Search for the cell housing the specified text and yield its (X, Y) center coordinate. 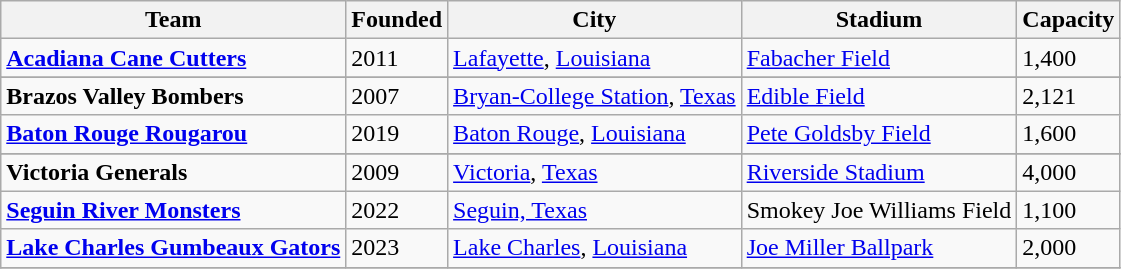
2009 (397, 172)
Team (174, 20)
Seguin, Texas (595, 210)
Riverside Stadium (879, 172)
Lake Charles, Louisiana (595, 248)
Edible Field (879, 96)
1,400 (1068, 58)
Victoria, Texas (595, 172)
Brazos Valley Bombers (174, 96)
2023 (397, 248)
Capacity (1068, 20)
1,600 (1068, 134)
Acadiana Cane Cutters (174, 58)
Joe Miller Ballpark (879, 248)
Lafayette, Louisiana (595, 58)
Smokey Joe Williams Field (879, 210)
Pete Goldsby Field (879, 134)
Bryan-College Station, Texas (595, 96)
Baton Rouge Rougarou (174, 134)
2011 (397, 58)
Founded (397, 20)
2019 (397, 134)
Stadium (879, 20)
Lake Charles Gumbeaux Gators (174, 248)
Fabacher Field (879, 58)
2,000 (1068, 248)
Seguin River Monsters (174, 210)
2022 (397, 210)
Baton Rouge, Louisiana (595, 134)
Victoria Generals (174, 172)
4,000 (1068, 172)
2,121 (1068, 96)
1,100 (1068, 210)
City (595, 20)
2007 (397, 96)
